Return the [x, y] coordinate for the center point of the cell that contains the specified text.  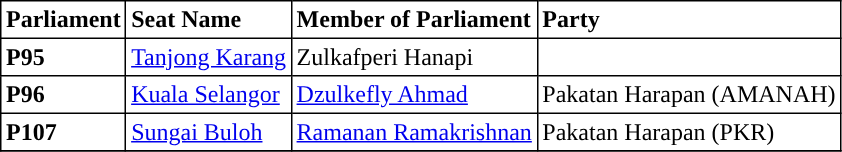
Ramanan Ramakrishnan [414, 132]
Kuala Selangor [208, 95]
P107 [64, 132]
Member of Parliament [414, 20]
Pakatan Harapan (AMANAH) [689, 95]
Party [689, 20]
P96 [64, 95]
P95 [64, 57]
Parliament [64, 20]
Seat Name [208, 20]
Zulkafperi Hanapi [414, 57]
Sungai Buloh [208, 132]
Dzulkefly Ahmad [414, 95]
Tanjong Karang [208, 57]
Pakatan Harapan (PKR) [689, 132]
